Return the (X, Y) coordinate for the center point of the cell that contains the specified text.  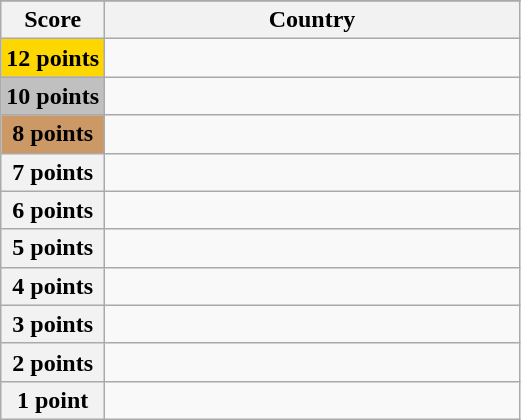
7 points (53, 172)
12 points (53, 58)
8 points (53, 134)
6 points (53, 210)
1 point (53, 400)
5 points (53, 248)
3 points (53, 324)
Country (312, 20)
Score (53, 20)
10 points (53, 96)
2 points (53, 362)
4 points (53, 286)
